Return (X, Y) of the center of cell containing provided text 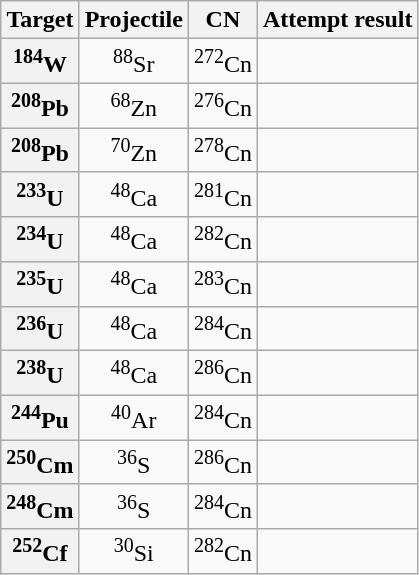
248Cm (40, 506)
Projectile (134, 20)
234U (40, 240)
278Cn (222, 150)
272Cn (222, 62)
184W (40, 62)
250Cm (40, 462)
40Ar (134, 418)
88Sr (134, 62)
CN (222, 20)
235U (40, 284)
281Cn (222, 194)
236U (40, 328)
70Zn (134, 150)
68Zn (134, 106)
238U (40, 374)
276Cn (222, 106)
30Si (134, 552)
283Cn (222, 284)
233U (40, 194)
Target (40, 20)
Attempt result (338, 20)
244Pu (40, 418)
252Cf (40, 552)
